Detect which cell encompasses the target text, then output its [x, y] center coordinate. 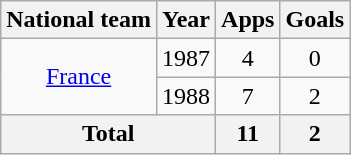
11 [248, 134]
Apps [248, 20]
4 [248, 58]
Year [186, 20]
Total [108, 134]
1987 [186, 58]
1988 [186, 96]
Goals [315, 20]
7 [248, 96]
0 [315, 58]
National team [79, 20]
France [79, 77]
